Find where the given text appears and provide that cell's center as (x, y) coordinate. 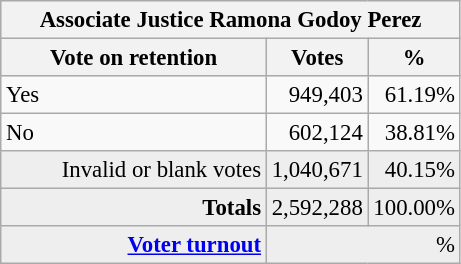
61.19% (414, 95)
Vote on retention (134, 58)
949,403 (317, 95)
1,040,671 (317, 170)
Associate Justice Ramona Godoy Perez (231, 20)
2,592,288 (317, 208)
602,124 (317, 133)
No (134, 133)
Yes (134, 95)
38.81% (414, 133)
40.15% (414, 170)
Invalid or blank votes (134, 170)
100.00% (414, 208)
Votes (317, 58)
Totals (134, 208)
Voter turnout (134, 245)
